Locate the cell with the specified text and output its (X, Y) center coordinate. 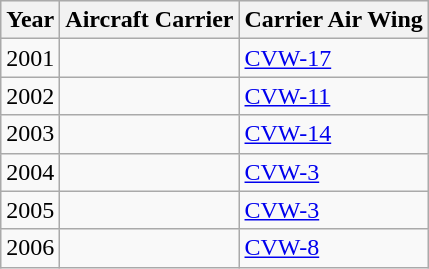
CVW-8 (334, 248)
Year (30, 20)
2004 (30, 172)
2006 (30, 248)
CVW-14 (334, 134)
CVW-17 (334, 58)
CVW-11 (334, 96)
2003 (30, 134)
2001 (30, 58)
Carrier Air Wing (334, 20)
2005 (30, 210)
2002 (30, 96)
Aircraft Carrier (150, 20)
